Return (X, Y) of the center of cell containing provided text 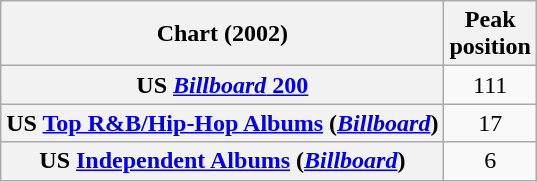
17 (490, 123)
6 (490, 161)
Peak position (490, 34)
US Billboard 200 (222, 85)
US Independent Albums (Billboard) (222, 161)
Chart (2002) (222, 34)
US Top R&B/Hip-Hop Albums (Billboard) (222, 123)
111 (490, 85)
